Identify which cell holds the provided text, then report its [x, y] central coordinate. 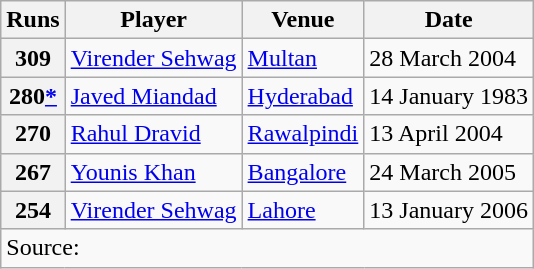
Bangalore [303, 172]
254 [33, 210]
24 March 2005 [449, 172]
Rahul Dravid [154, 134]
28 March 2004 [449, 58]
13 April 2004 [449, 134]
280* [33, 96]
Younis Khan [154, 172]
267 [33, 172]
Multan [303, 58]
Javed Miandad [154, 96]
Player [154, 20]
13 January 2006 [449, 210]
Venue [303, 20]
Lahore [303, 210]
Rawalpindi [303, 134]
14 January 1983 [449, 96]
Source: [268, 248]
Date [449, 20]
270 [33, 134]
Hyderabad [303, 96]
Runs [33, 20]
309 [33, 58]
